Return [X, Y] of the center of cell containing provided text 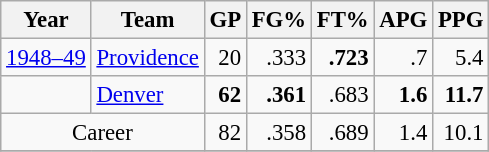
82 [225, 133]
.683 [342, 95]
Year [46, 20]
20 [225, 58]
.333 [278, 58]
10.1 [461, 133]
.7 [404, 58]
GP [225, 20]
FG% [278, 20]
1948–49 [46, 58]
.361 [278, 95]
APG [404, 20]
Denver [148, 95]
11.7 [461, 95]
Providence [148, 58]
Team [148, 20]
FT% [342, 20]
1.4 [404, 133]
5.4 [461, 58]
.723 [342, 58]
1.6 [404, 95]
PPG [461, 20]
Career [102, 133]
.358 [278, 133]
62 [225, 95]
.689 [342, 133]
